Detect which cell encompasses the target text, then output its (x, y) center coordinate. 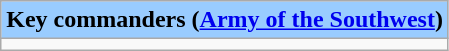
Key commanders (Army of the Southwest) (225, 20)
